Extract the (x, y) coordinate from the center of the cell holding the provided text.  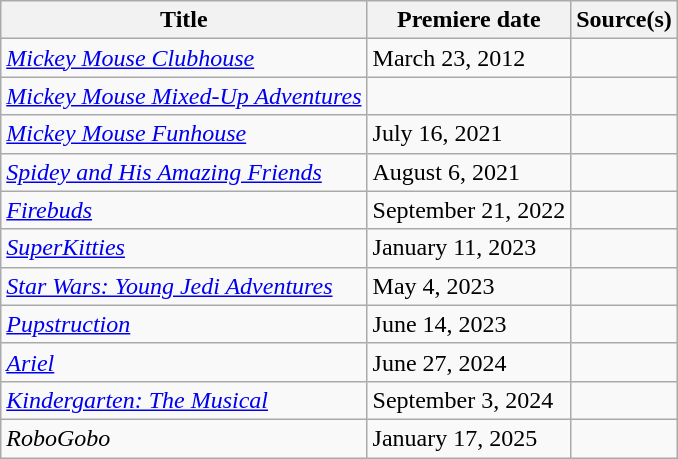
Firebuds (184, 210)
Mickey Mouse Clubhouse (184, 58)
June 27, 2024 (469, 362)
September 3, 2024 (469, 400)
Source(s) (624, 20)
Mickey Mouse Funhouse (184, 134)
Kindergarten: The Musical (184, 400)
August 6, 2021 (469, 172)
January 11, 2023 (469, 248)
September 21, 2022 (469, 210)
July 16, 2021 (469, 134)
Title (184, 20)
Pupstruction (184, 324)
Mickey Mouse Mixed-Up Adventures (184, 96)
RoboGobo (184, 438)
June 14, 2023 (469, 324)
Ariel (184, 362)
Premiere date (469, 20)
Spidey and His Amazing Friends (184, 172)
January 17, 2025 (469, 438)
SuperKitties (184, 248)
Star Wars: Young Jedi Adventures (184, 286)
May 4, 2023 (469, 286)
March 23, 2012 (469, 58)
